Pinpoint the cell where the given text exists, returning its [x, y] midpoint coordinate. 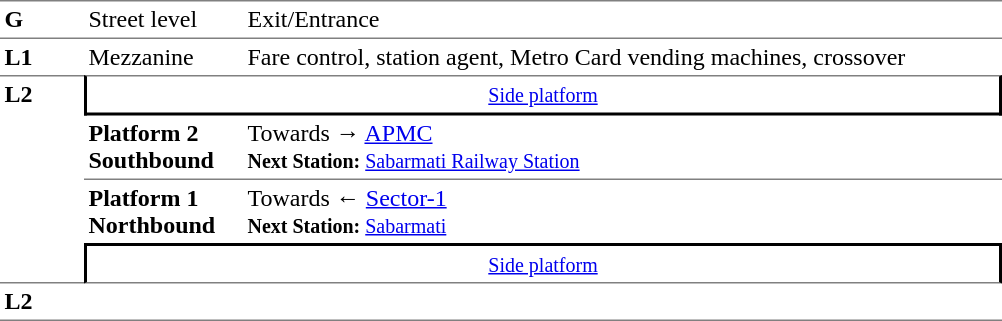
Platform 1Northbound [164, 212]
Towards ← Sector-1Next Station: Sabarmati [622, 212]
Platform 2Southbound [164, 148]
Fare control, station agent, Metro Card vending machines, crossover [622, 57]
Mezzanine [164, 57]
Towards → APMCNext Station: Sabarmati Railway Station [622, 148]
G [42, 20]
L1 [42, 57]
Street level [164, 20]
Exit/Entrance [622, 20]
L2 [42, 179]
